From the cell containing the given text, extract its center point as [x, y] coordinate. 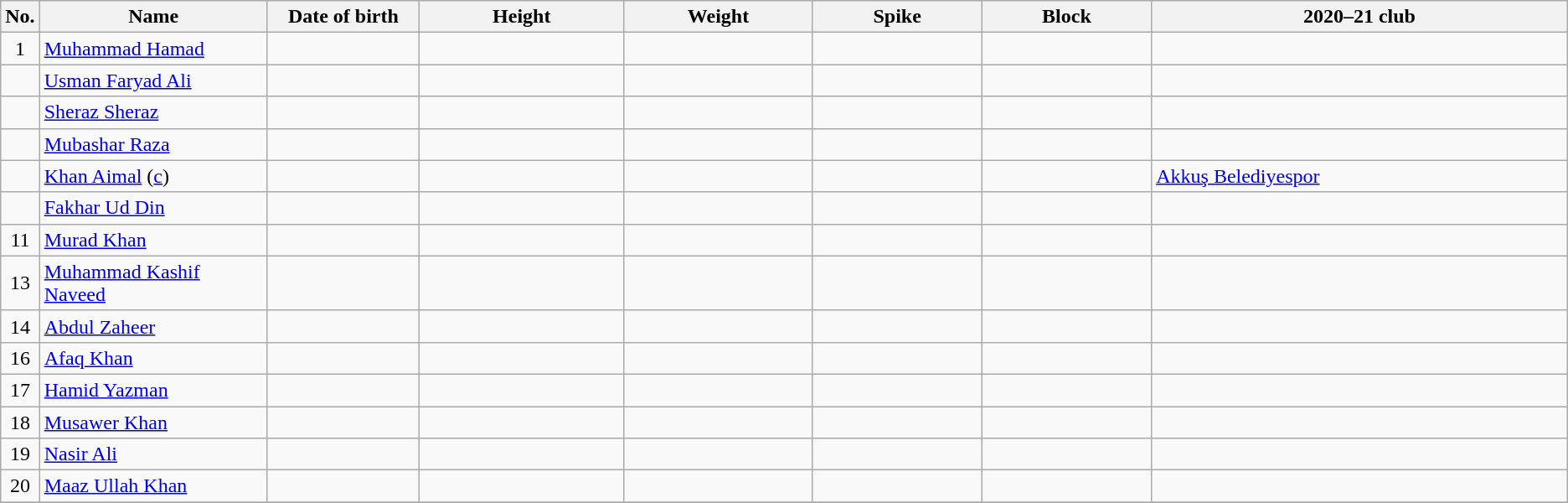
No. [20, 17]
16 [20, 358]
Abdul Zaheer [153, 326]
Muhammad Hamad [153, 49]
Khan Aimal (c) [153, 176]
11 [20, 240]
Fakhar Ud Din [153, 208]
1 [20, 49]
Height [521, 17]
Sheraz Sheraz [153, 112]
Mubashar Raza [153, 144]
Date of birth [343, 17]
Afaq Khan [153, 358]
Name [153, 17]
18 [20, 422]
17 [20, 390]
Block [1066, 17]
13 [20, 283]
Weight [719, 17]
Maaz Ullah Khan [153, 486]
2020–21 club [1360, 17]
Murad Khan [153, 240]
Muhammad Kashif Naveed [153, 283]
Hamid Yazman [153, 390]
19 [20, 454]
Usman Faryad Ali [153, 80]
Musawer Khan [153, 422]
14 [20, 326]
20 [20, 486]
Akkuş Belediyespor [1360, 176]
Nasir Ali [153, 454]
Spike [897, 17]
